Scan for the cell matching the given text and deliver its [x, y] coordinate at center. 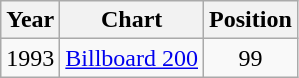
Chart [132, 20]
Position [251, 20]
1993 [30, 58]
Billboard 200 [132, 58]
99 [251, 58]
Year [30, 20]
